From the cell containing the given text, extract its center point as [x, y] coordinate. 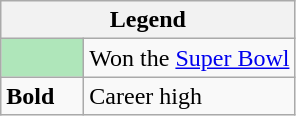
Bold [42, 96]
Won the Super Bowl [190, 58]
Career high [190, 96]
Legend [148, 20]
